Locate the cell with the specified text and output its (X, Y) center coordinate. 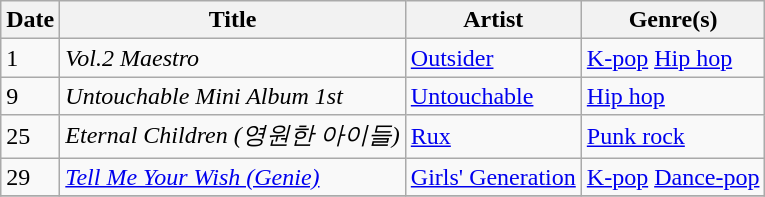
Hip hop (673, 96)
29 (30, 177)
Date (30, 20)
Untouchable (493, 96)
25 (30, 136)
Genre(s) (673, 20)
Girls' Generation (493, 177)
Outsider (493, 58)
9 (30, 96)
Artist (493, 20)
Rux (493, 136)
Title (232, 20)
Punk rock (673, 136)
1 (30, 58)
Eternal Children (영원한 아이들) (232, 136)
K-pop Dance-pop (673, 177)
Vol.2 Maestro (232, 58)
Untouchable Mini Album 1st (232, 96)
Tell Me Your Wish (Genie) (232, 177)
K-pop Hip hop (673, 58)
